Output the [X, Y] coordinate of the center of the cell containing the given text.  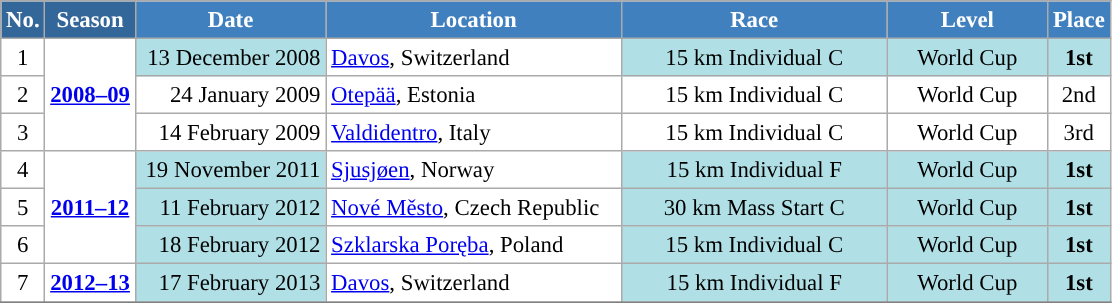
Szklarska Poręba, Poland [474, 245]
24 January 2009 [230, 95]
3rd [1079, 133]
3 [23, 133]
6 [23, 245]
5 [23, 208]
2008–09 [90, 96]
Nové Město, Czech Republic [474, 208]
Date [230, 20]
Level [968, 20]
1 [23, 58]
11 February 2012 [230, 208]
30 km Mass Start C [754, 208]
Race [754, 20]
Otepää, Estonia [474, 95]
2 [23, 95]
2nd [1079, 95]
Place [1079, 20]
19 November 2011 [230, 170]
18 February 2012 [230, 245]
No. [23, 20]
13 December 2008 [230, 58]
17 February 2013 [230, 283]
14 February 2009 [230, 133]
Location [474, 20]
Season [90, 20]
Sjusjøen, Norway [474, 170]
7 [23, 283]
Valdidentro, Italy [474, 133]
2012–13 [90, 283]
4 [23, 170]
2011–12 [90, 208]
